For the text-containing cell, return its midpoint in [x, y] coordinate format. 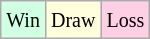
Loss [126, 20]
Win [24, 20]
Draw [72, 20]
